Output the [X, Y] coordinate of the center of the cell containing the given text.  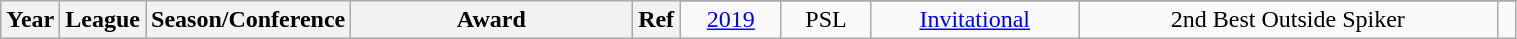
2019 [730, 20]
2nd Best Outside Spiker [1288, 20]
League [103, 20]
Award [492, 20]
Year [30, 20]
Ref [656, 20]
Season/Conference [248, 20]
PSL [826, 20]
Invitational [975, 20]
